Output the [X, Y] coordinate of the center of the cell containing the given text.  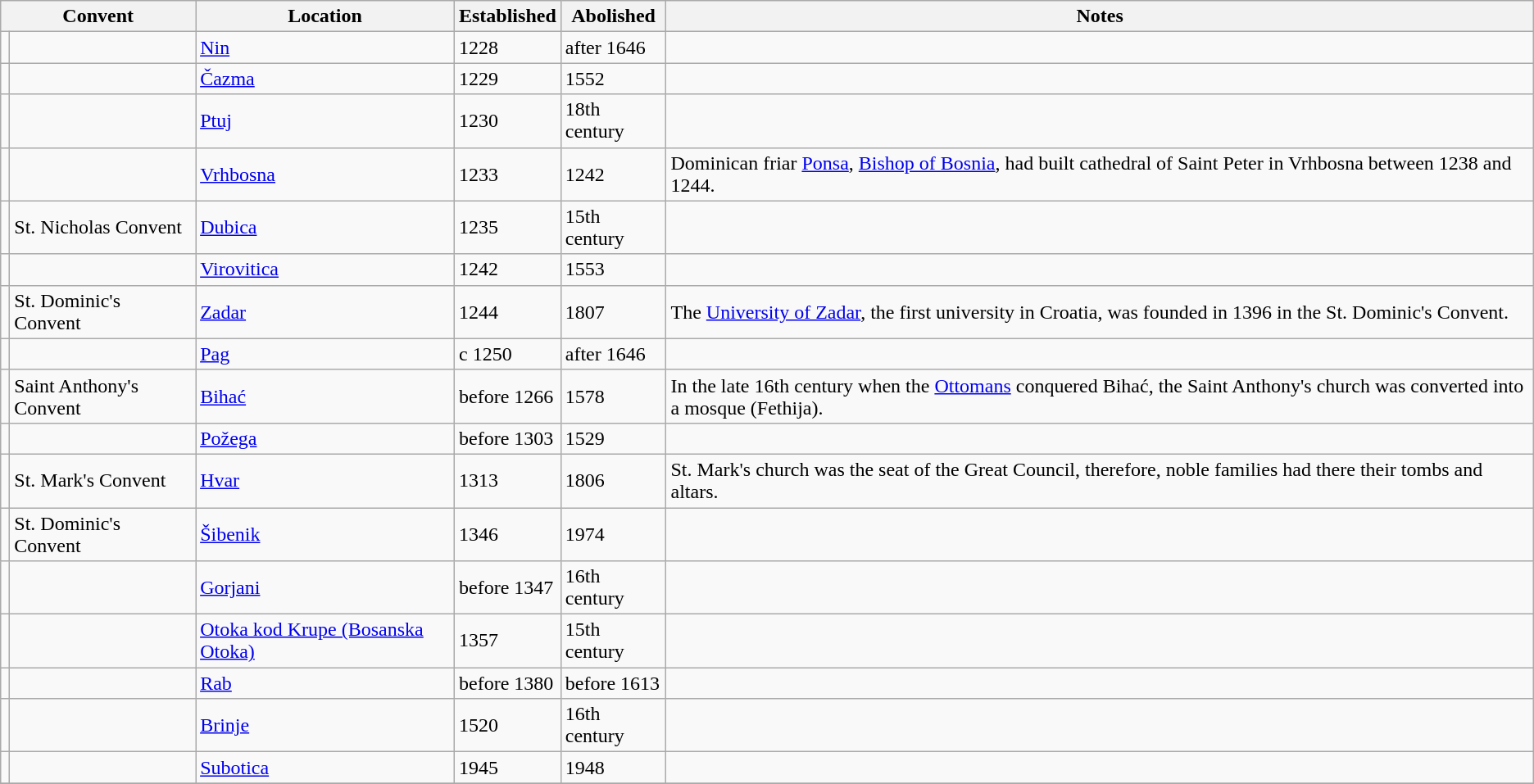
The University of Zadar, the first university in Croatia, was founded in 1396 in the St. Dominic's Convent. [1100, 311]
Šibenik [325, 534]
1233 [507, 174]
1357 [507, 641]
1529 [613, 438]
1229 [507, 79]
Notes [1100, 16]
1228 [507, 48]
Ptuj [325, 121]
Rab [325, 683]
Abolished [613, 16]
1945 [507, 768]
St. Mark's church was the seat of the Great Council, therefore, noble families had there their tombs and altars. [1100, 480]
Established [507, 16]
Location [325, 16]
Dubica [325, 228]
Brinje [325, 726]
1346 [507, 534]
Zadar [325, 311]
Otoka kod Krupe (Bosanska Otoka) [325, 641]
1553 [613, 270]
Bihać [325, 397]
1806 [613, 480]
Vrhbosna [325, 174]
1313 [507, 480]
St. Mark's Convent [103, 480]
1520 [507, 726]
1948 [613, 768]
1230 [507, 121]
before 1266 [507, 397]
Čazma [325, 79]
In the late 16th century when the Ottomans conquered Bihać, the Saint Anthony's church was converted into a mosque (Fethija). [1100, 397]
St. Nicholas Convent [103, 228]
Dominican friar Ponsa, Bishop of Bosnia, had built cathedral of Saint Peter in Vrhbosna between 1238 and 1244. [1100, 174]
1244 [507, 311]
Subotica [325, 768]
before 1380 [507, 683]
Pag [325, 354]
1578 [613, 397]
1235 [507, 228]
c 1250 [507, 354]
Nin [325, 48]
Gorjani [325, 588]
18th century [613, 121]
before 1613 [613, 683]
Convent [98, 16]
1807 [613, 311]
1974 [613, 534]
Hvar [325, 480]
1552 [613, 79]
before 1347 [507, 588]
Požega [325, 438]
Saint Anthony's Convent [103, 397]
Virovitica [325, 270]
before 1303 [507, 438]
